Extract the [X, Y] coordinate from the center of the cell holding the provided text.  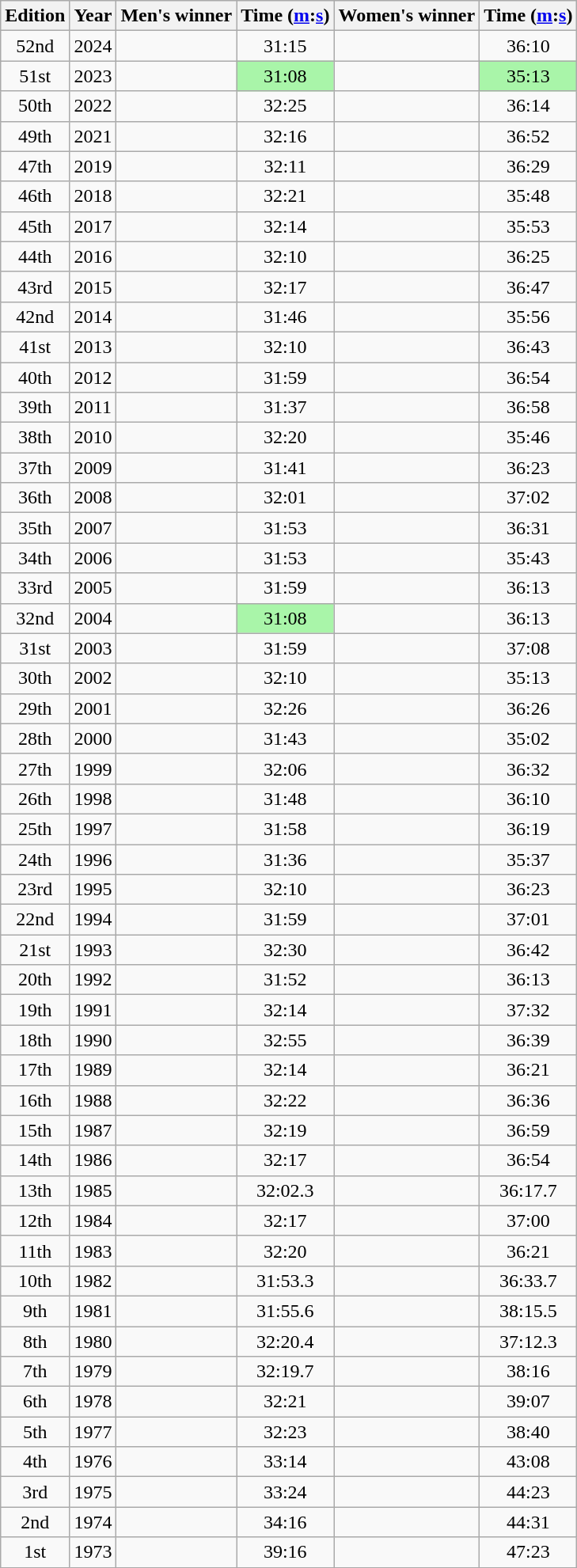
36:29 [529, 166]
32:01 [285, 498]
31:41 [285, 468]
2003 [93, 648]
36:26 [529, 708]
36:32 [529, 769]
1975 [93, 1492]
37:12.3 [529, 1342]
39:07 [529, 1402]
11th [35, 1251]
2019 [93, 166]
31:52 [285, 980]
10th [35, 1281]
22nd [35, 920]
32:25 [285, 106]
36:43 [529, 347]
2008 [93, 498]
16th [35, 1100]
2018 [93, 196]
1997 [93, 829]
38:40 [529, 1432]
23rd [35, 890]
32:11 [285, 166]
2021 [93, 136]
47th [35, 166]
1983 [93, 1251]
36:17.7 [529, 1190]
36:42 [529, 950]
2002 [93, 678]
47:23 [529, 1552]
2001 [93, 708]
38th [35, 438]
32:26 [285, 708]
Edition [35, 16]
32:19.7 [285, 1372]
32:30 [285, 950]
1976 [93, 1462]
1993 [93, 950]
1981 [93, 1311]
44:31 [529, 1522]
40th [35, 378]
35:37 [529, 859]
33:24 [285, 1492]
2023 [93, 76]
1988 [93, 1100]
36:25 [529, 256]
15th [35, 1130]
20th [35, 980]
2016 [93, 256]
8th [35, 1342]
2004 [93, 618]
28th [35, 738]
34th [35, 558]
39:16 [285, 1552]
2007 [93, 528]
24th [35, 859]
31:36 [285, 859]
32:19 [285, 1130]
37th [35, 468]
3rd [35, 1492]
18th [35, 1040]
32:55 [285, 1040]
31:37 [285, 408]
2024 [93, 46]
1979 [93, 1372]
45th [35, 226]
1977 [93, 1432]
33:14 [285, 1462]
32:02.3 [285, 1190]
36:39 [529, 1040]
1985 [93, 1190]
7th [35, 1372]
Year [93, 16]
12th [35, 1221]
39th [35, 408]
1991 [93, 1010]
36:19 [529, 829]
1980 [93, 1342]
2000 [93, 738]
1999 [93, 769]
36th [35, 498]
2012 [93, 378]
33rd [35, 588]
32:20.4 [285, 1342]
35th [35, 528]
1995 [93, 890]
31:58 [285, 829]
49th [35, 136]
30th [35, 678]
31st [35, 648]
27th [35, 769]
35:56 [529, 317]
1974 [93, 1522]
Women's winner [407, 16]
1986 [93, 1160]
31:46 [285, 317]
32:23 [285, 1432]
31:53.3 [285, 1281]
6th [35, 1402]
5th [35, 1432]
38:15.5 [529, 1311]
31:48 [285, 799]
2011 [93, 408]
1996 [93, 859]
2006 [93, 558]
43:08 [529, 1462]
37:32 [529, 1010]
52nd [35, 46]
46th [35, 196]
44th [35, 256]
2010 [93, 438]
36:47 [529, 287]
26th [35, 799]
2022 [93, 106]
1978 [93, 1402]
36:58 [529, 408]
51st [35, 76]
2015 [93, 287]
1989 [93, 1070]
37:00 [529, 1221]
38:16 [529, 1372]
1984 [93, 1221]
35:53 [529, 226]
32:16 [285, 136]
32nd [35, 618]
36:36 [529, 1100]
35:43 [529, 558]
Men's winner [177, 16]
2014 [93, 317]
2009 [93, 468]
2005 [93, 588]
34:16 [285, 1522]
31:55.6 [285, 1311]
2017 [93, 226]
50th [35, 106]
14th [35, 1160]
1992 [93, 980]
1998 [93, 799]
32:22 [285, 1100]
9th [35, 1311]
1987 [93, 1130]
42nd [35, 317]
37:02 [529, 498]
19th [35, 1010]
41st [35, 347]
36:59 [529, 1130]
13th [35, 1190]
35:48 [529, 196]
2013 [93, 347]
37:01 [529, 920]
36:33.7 [529, 1281]
1st [35, 1552]
35:46 [529, 438]
2nd [35, 1522]
29th [35, 708]
1994 [93, 920]
44:23 [529, 1492]
1990 [93, 1040]
4th [35, 1462]
17th [35, 1070]
36:31 [529, 528]
36:14 [529, 106]
35:02 [529, 738]
32:06 [285, 769]
21st [35, 950]
43rd [35, 287]
1982 [93, 1281]
37:08 [529, 648]
31:43 [285, 738]
36:52 [529, 136]
25th [35, 829]
31:15 [285, 46]
1973 [93, 1552]
